Identify which cell holds the provided text, then report its [x, y] central coordinate. 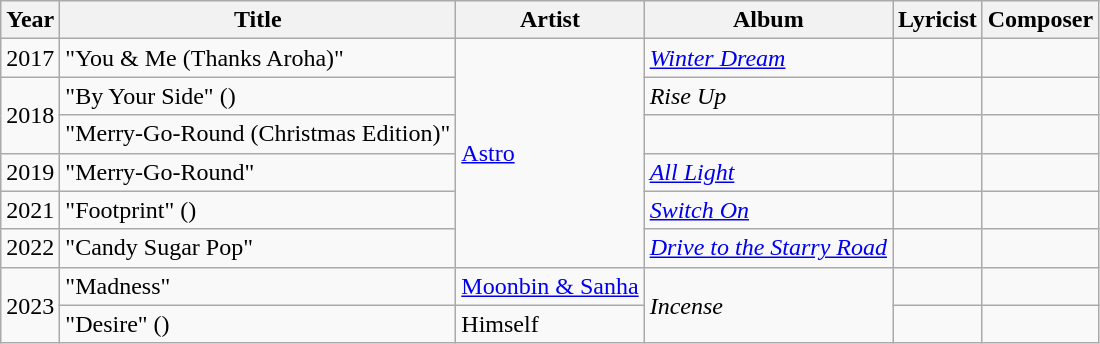
"Merry-Go-Round" [258, 172]
2021 [30, 210]
2023 [30, 305]
2018 [30, 115]
Title [258, 20]
Album [768, 20]
"Merry-Go-Round (Christmas Edition)" [258, 134]
"By Your Side" () [258, 96]
2022 [30, 248]
"Candy Sugar Pop" [258, 248]
Artist [550, 20]
2019 [30, 172]
Rise Up [768, 96]
Moonbin & Sanha [550, 286]
2017 [30, 58]
Drive to the Starry Road [768, 248]
Switch On [768, 210]
"You & Me (Thanks Aroha)" [258, 58]
"Footprint" () [258, 210]
Lyricist [938, 20]
Astro [550, 153]
All Light [768, 172]
Composer [1040, 20]
Winter Dream [768, 58]
Incense [768, 305]
"Desire" () [258, 324]
Himself [550, 324]
"Madness" [258, 286]
Year [30, 20]
